Identify which cell holds the provided text, then report its (x, y) central coordinate. 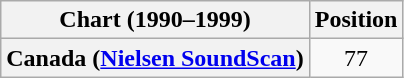
77 (356, 58)
Canada (Nielsen SoundScan) (155, 58)
Chart (1990–1999) (155, 20)
Position (356, 20)
